Return the [X, Y] coordinate for the center point of the cell that contains the specified text.  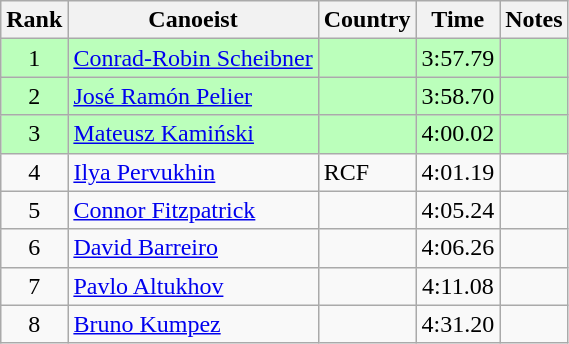
Notes [534, 20]
3:58.70 [458, 96]
4:31.20 [458, 324]
2 [34, 96]
Rank [34, 20]
3:57.79 [458, 58]
José Ramón Pelier [193, 96]
4:11.08 [458, 286]
Conrad-Robin Scheibner [193, 58]
1 [34, 58]
6 [34, 248]
4:05.24 [458, 210]
Time [458, 20]
Canoeist [193, 20]
7 [34, 286]
Mateusz Kamiński [193, 134]
4:01.19 [458, 172]
3 [34, 134]
Ilya Pervukhin [193, 172]
Bruno Kumpez [193, 324]
David Barreiro [193, 248]
RCF [367, 172]
Connor Fitzpatrick [193, 210]
4:06.26 [458, 248]
8 [34, 324]
4 [34, 172]
Country [367, 20]
5 [34, 210]
Pavlo Altukhov [193, 286]
4:00.02 [458, 134]
